Scan for the cell matching the given text and deliver its (X, Y) coordinate at center. 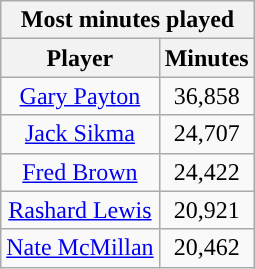
24,422 (206, 172)
Nate McMillan (80, 248)
Player (80, 58)
Minutes (206, 58)
24,707 (206, 134)
20,921 (206, 210)
Most minutes played (128, 20)
Jack Sikma (80, 134)
Fred Brown (80, 172)
20,462 (206, 248)
Gary Payton (80, 96)
36,858 (206, 96)
Rashard Lewis (80, 210)
